Find where the given text appears and provide that cell's center as (x, y) coordinate. 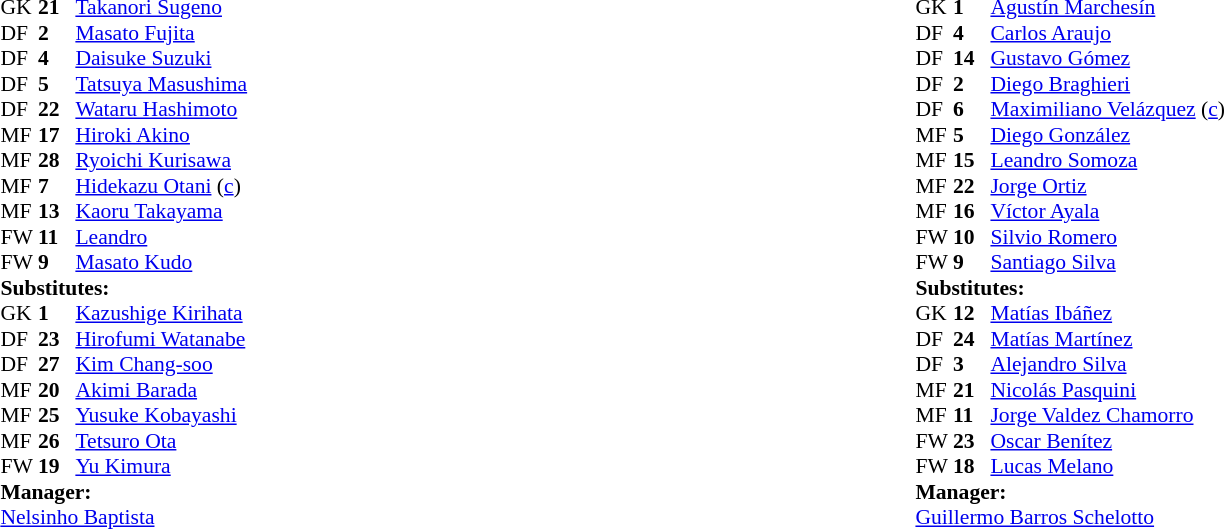
1 (57, 313)
Wataru Hashimoto (161, 109)
7 (57, 186)
19 (57, 467)
3 (972, 365)
Yusuke Kobayashi (161, 415)
Kaoru Takayama (161, 211)
24 (972, 339)
Manager: (124, 492)
Yu Kimura (161, 467)
Masato Fujita (161, 33)
18 (972, 467)
6 (972, 109)
Hirofumi Watanabe (161, 339)
Akimi Barada (161, 390)
Daisuke Suzuki (161, 59)
15 (972, 161)
Tatsuya Masushima (161, 84)
10 (972, 237)
Tetsuro Ota (161, 441)
Leandro (161, 237)
Kim Chang-soo (161, 365)
28 (57, 161)
Substitutes: (124, 288)
13 (57, 211)
20 (57, 390)
16 (972, 211)
26 (57, 441)
Masato Kudo (161, 263)
27 (57, 365)
Kazushige Kirihata (161, 313)
Hiroki Akino (161, 135)
Hidekazu Otani (c) (161, 186)
21 (972, 390)
25 (57, 415)
17 (57, 135)
Ryoichi Kurisawa (161, 161)
12 (972, 313)
14 (972, 59)
